Capture the cell that displays the provided text and extract its [X, Y] central coordinate. 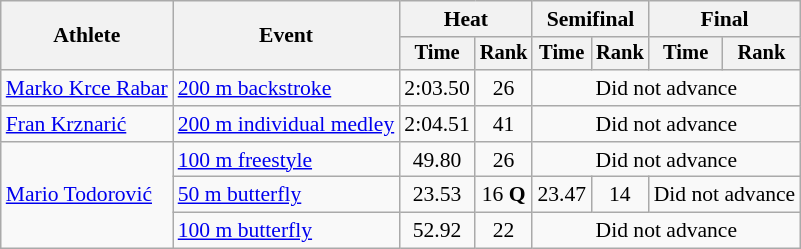
50 m butterfly [286, 195]
100 m freestyle [286, 160]
49.80 [436, 160]
200 m backstroke [286, 88]
2:03.50 [436, 88]
Mario Todorović [87, 196]
22 [504, 231]
200 m individual medley [286, 124]
16 Q [504, 195]
23.53 [436, 195]
41 [504, 124]
2:04.51 [436, 124]
Fran Krznarić [87, 124]
Heat [466, 19]
Final [725, 19]
Marko Krce Rabar [87, 88]
Semifinal [590, 19]
23.47 [562, 195]
Athlete [87, 36]
14 [620, 195]
100 m butterfly [286, 231]
52.92 [436, 231]
Event [286, 36]
